Output the (X, Y) coordinate of the center of the cell containing the given text.  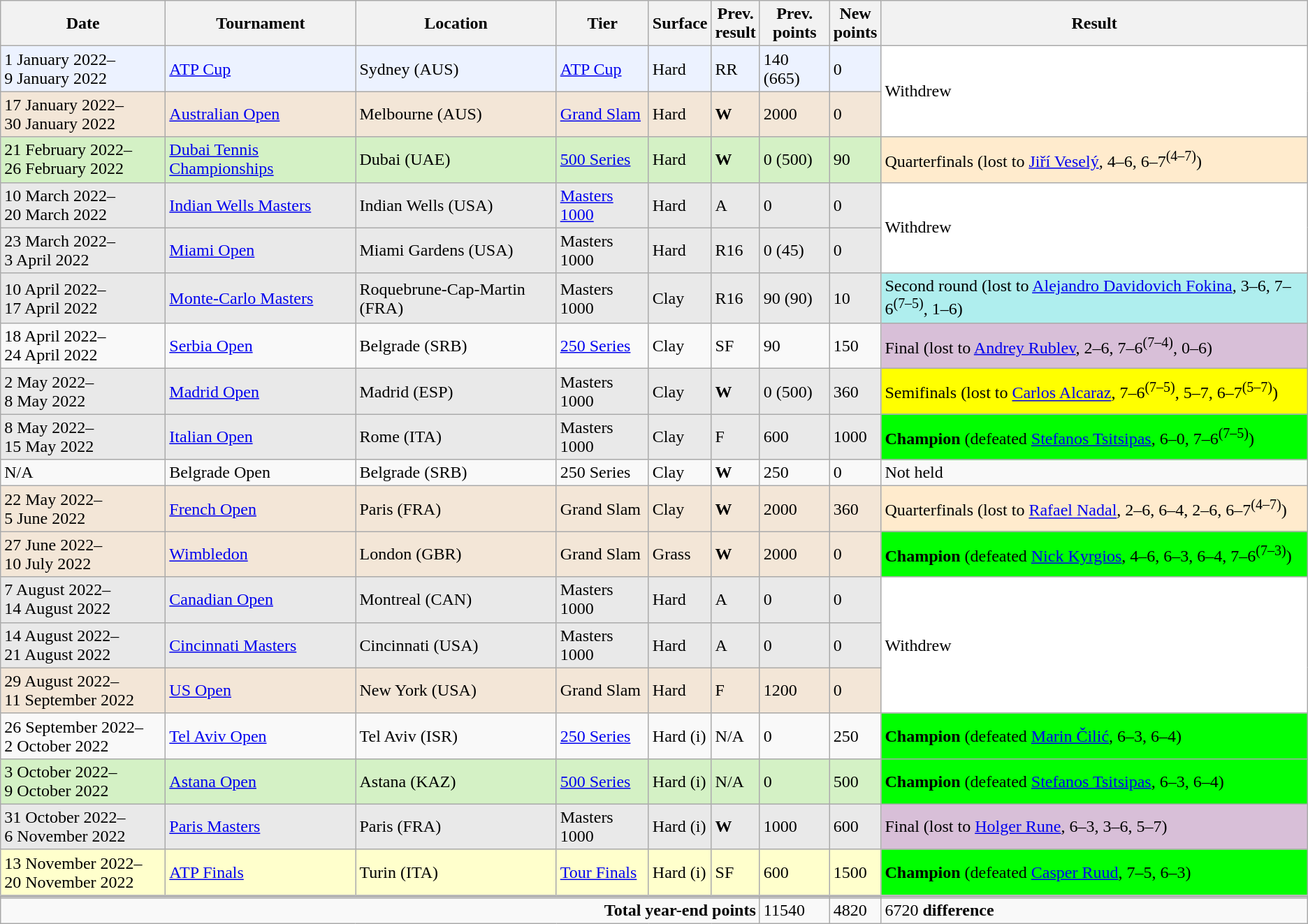
Prev.points (794, 24)
7 August 2022–14 August 2022 (83, 599)
2 May 2022–8 May 2022 (83, 391)
Champion (defeated Casper Ruud, 7–5, 6–3) (1094, 873)
21 February 2022–26 February 2022 (83, 159)
Cincinnati (USA) (456, 645)
Miami Gardens (USA) (456, 250)
Semifinals (lost to Carlos Alcaraz, 7–6(7–5), 5–7, 6–7(5–7)) (1094, 391)
Quarterfinals (lost to Jiří Veselý, 4–6, 6–7(4–7)) (1094, 159)
Rome (ITA) (456, 437)
140 (665) (794, 68)
18 April 2022–24 April 2022 (83, 346)
RR (735, 68)
Cincinnati Masters (261, 645)
Date (83, 24)
Tier (602, 24)
90 (90) (794, 298)
10 April 2022–17 April 2022 (83, 298)
14 August 2022–21 August 2022 (83, 645)
150 (855, 346)
Champion (defeated Stefanos Tsitsipas, 6–0, 7–6(7–5)) (1094, 437)
1200 (794, 690)
Turin (ITA) (456, 873)
Melbourne (AUS) (456, 115)
Indian Wells Masters (261, 205)
10 March 2022–20 March 2022 (83, 205)
Astana (KAZ) (456, 781)
Total year-end points (380, 910)
Champion (defeated Marin Čilić, 6–3, 6–4) (1094, 736)
Location (456, 24)
1 January 2022–9 January 2022 (83, 68)
Newpoints (855, 24)
Tour Finals (602, 873)
Wimbledon (261, 555)
27 June 2022–10 July 2022 (83, 555)
Dubai (UAE) (456, 159)
Paris Masters (261, 827)
Canadian Open (261, 599)
Monte-Carlo Masters (261, 298)
Madrid (ESP) (456, 391)
London (GBR) (456, 555)
Result (1094, 24)
Champion (defeated Stefanos Tsitsipas, 6–3, 6–4) (1094, 781)
3 October 2022–9 October 2022 (83, 781)
Australian Open (261, 115)
Second round (lost to Alejandro Davidovich Fokina, 3–6, 7–6(7–5), 1–6) (1094, 298)
22 May 2022–5 June 2022 (83, 508)
Roquebrune-Cap-Martin (FRA) (456, 298)
Belgrade Open (261, 473)
Tel Aviv Open (261, 736)
US Open (261, 690)
Miami Open (261, 250)
31 October 2022–6 November 2022 (83, 827)
Montreal (CAN) (456, 599)
4820 (855, 910)
23 March 2022–3 April 2022 (83, 250)
1500 (855, 873)
8 May 2022–15 May 2022 (83, 437)
French Open (261, 508)
17 January 2022–30 January 2022 (83, 115)
Not held (1094, 473)
Tel Aviv (ISR) (456, 736)
Final (lost to Andrey Rublev, 2–6, 7–6(7–4), 0–6) (1094, 346)
Madrid Open (261, 391)
ATP Finals (261, 873)
Italian Open (261, 437)
Surface (680, 24)
Tournament (261, 24)
New York (USA) (456, 690)
10 (855, 298)
Champion (defeated Nick Kyrgios, 4–6, 6–3, 6–4, 7–6(7–3)) (1094, 555)
11540 (794, 910)
26 September 2022–2 October 2022 (83, 736)
500 (855, 781)
6720 difference (1094, 910)
29 August 2022–11 September 2022 (83, 690)
Final (lost to Holger Rune, 6–3, 3–6, 5–7) (1094, 827)
Indian Wells (USA) (456, 205)
Dubai Tennis Championships (261, 159)
Grass (680, 555)
13 November 2022–20 November 2022 (83, 873)
Prev.result (735, 24)
Quarterfinals (lost to Rafael Nadal, 2–6, 6–4, 2–6, 6–7(4–7)) (1094, 508)
Sydney (AUS) (456, 68)
0 (45) (794, 250)
Astana Open (261, 781)
Serbia Open (261, 346)
